Extract the (X, Y) coordinate from the center of the cell holding the provided text.  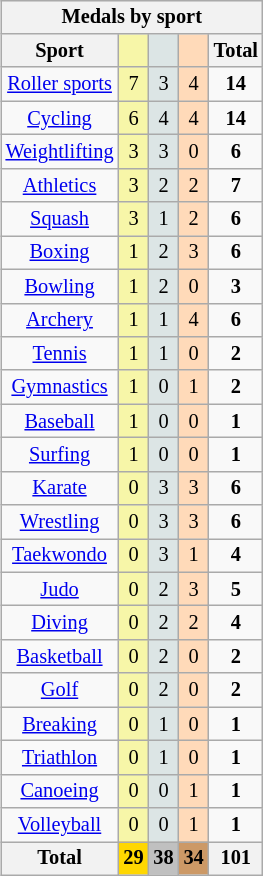
Medals by sport (132, 17)
Baseball (60, 421)
101 (236, 859)
Canoeing (60, 791)
Tennis (60, 354)
5 (236, 589)
34 (194, 859)
Bowling (60, 286)
Judo (60, 589)
38 (164, 859)
Cycling (60, 118)
Diving (60, 623)
Karate (60, 488)
Breaking (60, 724)
Boxing (60, 253)
Triathlon (60, 758)
Wrestling (60, 522)
Gymnastics (60, 387)
Volleyball (60, 825)
Athletics (60, 185)
Basketball (60, 657)
Roller sports (60, 84)
29 (133, 859)
Surfing (60, 455)
Golf (60, 690)
Squash (60, 219)
Weightlifting (60, 152)
Archery (60, 320)
Taekwondo (60, 556)
Sport (60, 51)
